For the text-containing cell, return its midpoint in (x, y) coordinate format. 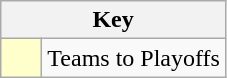
Key (114, 20)
Teams to Playoffs (134, 58)
